Extract the (X, Y) coordinate from the center of the cell holding the provided text.  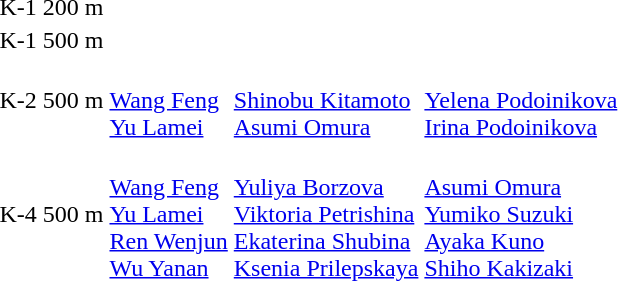
Wang FengYu Lamei (168, 100)
Shinobu KitamotoAsumi Omura (326, 100)
